Identify which cell holds the provided text, then report its [X, Y] central coordinate. 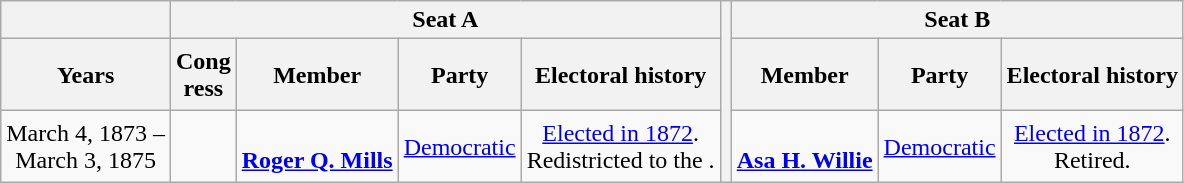
Asa H. Willie [804, 147]
March 4, 1873 –March 3, 1875 [86, 147]
Congress [203, 75]
Elected in 1872.Retired. [1092, 147]
Years [86, 75]
Roger Q. Mills [317, 147]
Seat A [445, 20]
Elected in 1872.Redistricted to the . [620, 147]
Seat B [957, 20]
